Extract the (X, Y) coordinate from the center of the cell holding the provided text.  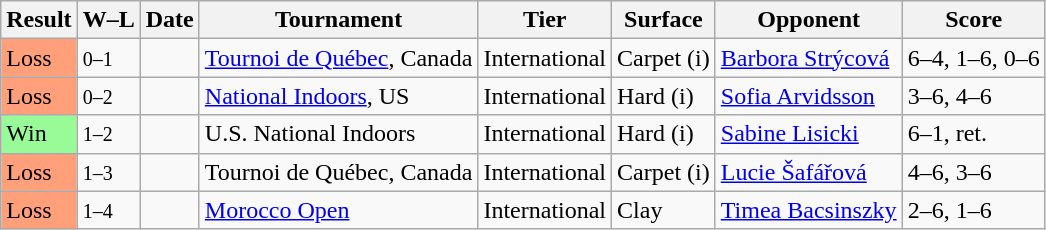
Win (39, 134)
Surface (664, 20)
U.S. National Indoors (338, 134)
0–2 (108, 96)
Tier (545, 20)
1–3 (108, 172)
Barbora Strýcová (808, 58)
Date (170, 20)
Tournament (338, 20)
1–2 (108, 134)
Lucie Šafářová (808, 172)
1–4 (108, 210)
Timea Bacsinszky (808, 210)
6–4, 1–6, 0–6 (974, 58)
W–L (108, 20)
Opponent (808, 20)
Score (974, 20)
Clay (664, 210)
2–6, 1–6 (974, 210)
0–1 (108, 58)
Result (39, 20)
Morocco Open (338, 210)
6–1, ret. (974, 134)
Sabine Lisicki (808, 134)
National Indoors, US (338, 96)
3–6, 4–6 (974, 96)
4–6, 3–6 (974, 172)
Sofia Arvidsson (808, 96)
